Extract the [X, Y] coordinate from the center of the cell holding the provided text.  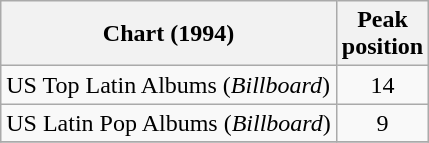
9 [382, 123]
US Latin Pop Albums (Billboard) [169, 123]
Peakposition [382, 34]
Chart (1994) [169, 34]
US Top Latin Albums (Billboard) [169, 85]
14 [382, 85]
